Return [X, Y] of the center of cell containing provided text 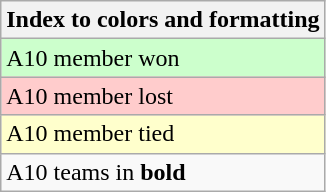
A10 member tied [163, 134]
A10 member won [163, 58]
Index to colors and formatting [163, 20]
A10 teams in bold [163, 172]
A10 member lost [163, 96]
